Output the [x, y] coordinate of the center of the cell containing the given text.  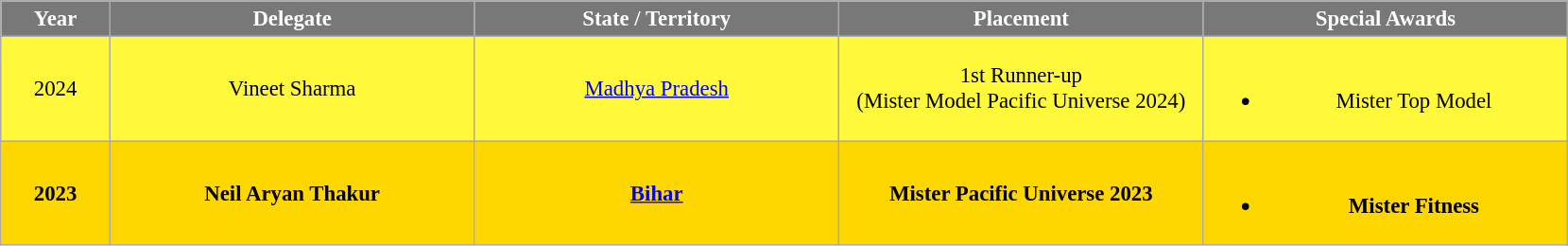
Bihar [657, 193]
Vineet Sharma [292, 89]
Neil Aryan Thakur [292, 193]
Placement [1022, 19]
Mister Top Model [1386, 89]
Delegate [292, 19]
1st Runner-up(Mister Model Pacific Universe 2024) [1022, 89]
Mister Pacific Universe 2023 [1022, 193]
Mister Fitness [1386, 193]
Madhya Pradesh [657, 89]
Special Awards [1386, 19]
2023 [56, 193]
2024 [56, 89]
State / Territory [657, 19]
Year [56, 19]
